Return (x, y) of the center of cell containing provided text 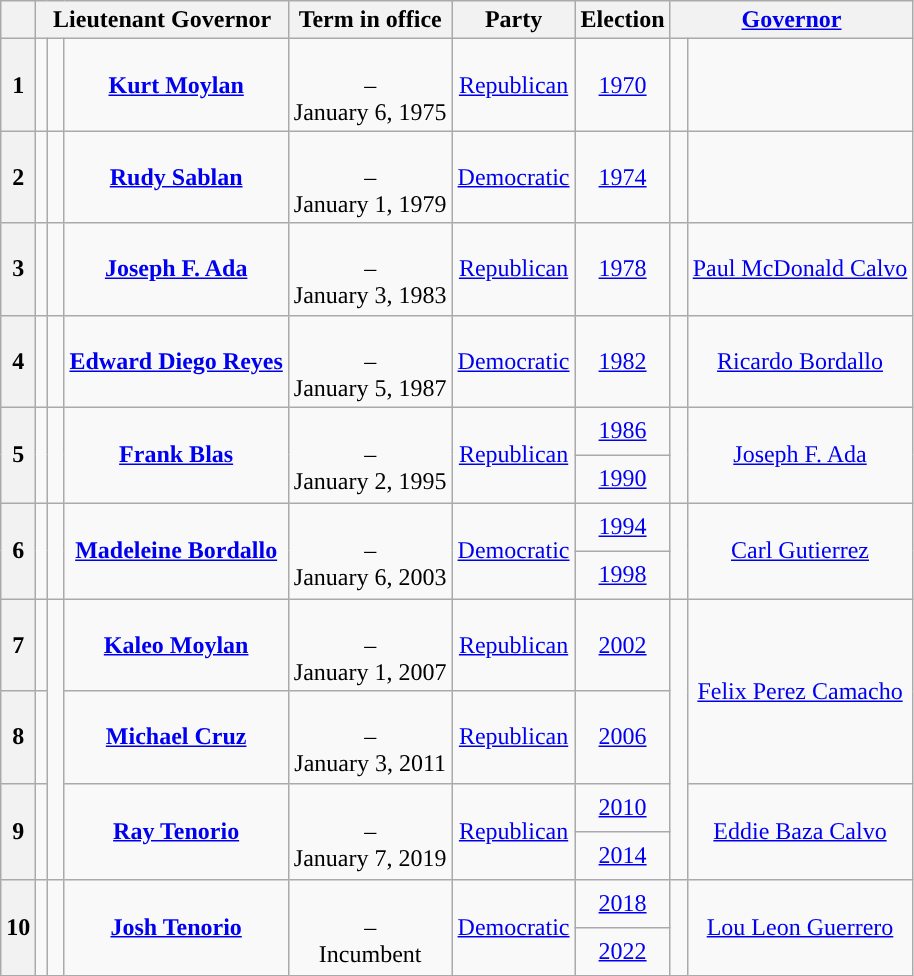
–January 1, 2007 (370, 645)
7 (18, 645)
5 (18, 455)
1982 (622, 361)
Kurt Moylan (176, 85)
1970 (622, 85)
Ray Tenorio (176, 831)
1986 (622, 431)
Ricardo Bordallo (800, 361)
–Incumbent (370, 927)
Term in office (370, 20)
10 (18, 927)
4 (18, 361)
Lieutenant Governor (162, 20)
Lou Leon Guerrero (800, 927)
–January 1, 1979 (370, 177)
1994 (622, 527)
2002 (622, 645)
9 (18, 831)
Eddie Baza Calvo (800, 831)
1974 (622, 177)
2010 (622, 807)
Felix Perez Camacho (800, 691)
Rudy Sablan (176, 177)
–January 6, 2003 (370, 551)
Kaleo Moylan (176, 645)
2 (18, 177)
2006 (622, 737)
3 (18, 269)
2018 (622, 903)
2014 (622, 855)
Party (514, 20)
–January 7, 2019 (370, 831)
1 (18, 85)
2022 (622, 951)
1998 (622, 575)
Frank Blas (176, 455)
Madeleine Bordallo (176, 551)
Paul McDonald Calvo (800, 269)
1990 (622, 479)
–January 5, 1987 (370, 361)
–January 2, 1995 (370, 455)
8 (18, 737)
Josh Tenorio (176, 927)
Edward Diego Reyes (176, 361)
Carl Gutierrez (800, 551)
Michael Cruz (176, 737)
Election (622, 20)
–January 6, 1975 (370, 85)
–January 3, 1983 (370, 269)
1978 (622, 269)
–January 3, 2011 (370, 737)
Governor (792, 20)
6 (18, 551)
